Locate the cell with the specified text and output its [x, y] center coordinate. 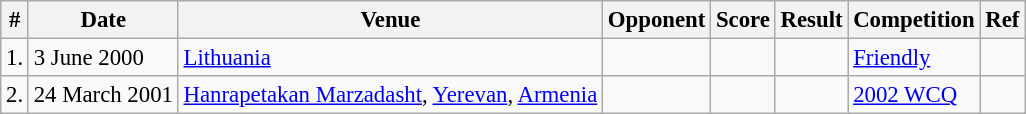
Score [744, 20]
Ref [1002, 20]
3 June 2000 [103, 58]
Competition [914, 20]
24 March 2001 [103, 95]
Lithuania [390, 58]
1. [15, 58]
Hanrapetakan Marzadasht, Yerevan, Armenia [390, 95]
Friendly [914, 58]
2002 WCQ [914, 95]
Date [103, 20]
# [15, 20]
Opponent [657, 20]
2. [15, 95]
Result [812, 20]
Venue [390, 20]
